Identify which cell holds the provided text, then report its (X, Y) central coordinate. 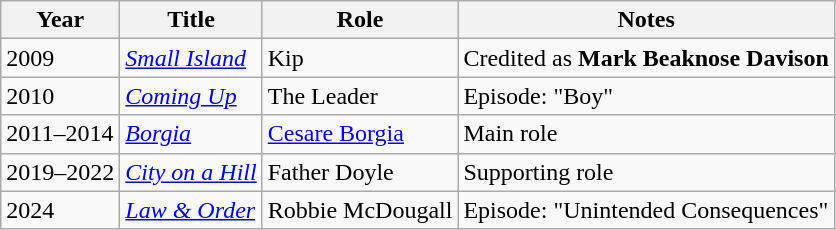
2024 (60, 210)
Cesare Borgia (360, 134)
Borgia (191, 134)
2010 (60, 96)
Small Island (191, 58)
Main role (646, 134)
2011–2014 (60, 134)
Kip (360, 58)
Notes (646, 20)
Supporting role (646, 172)
Robbie McDougall (360, 210)
2019–2022 (60, 172)
Role (360, 20)
Year (60, 20)
Law & Order (191, 210)
Episode: "Unintended Consequences" (646, 210)
The Leader (360, 96)
Coming Up (191, 96)
Credited as Mark Beaknose Davison (646, 58)
Episode: "Boy" (646, 96)
City on a Hill (191, 172)
Father Doyle (360, 172)
Title (191, 20)
2009 (60, 58)
